Provide the [X, Y] coordinate of the cell's center where the given text is located.  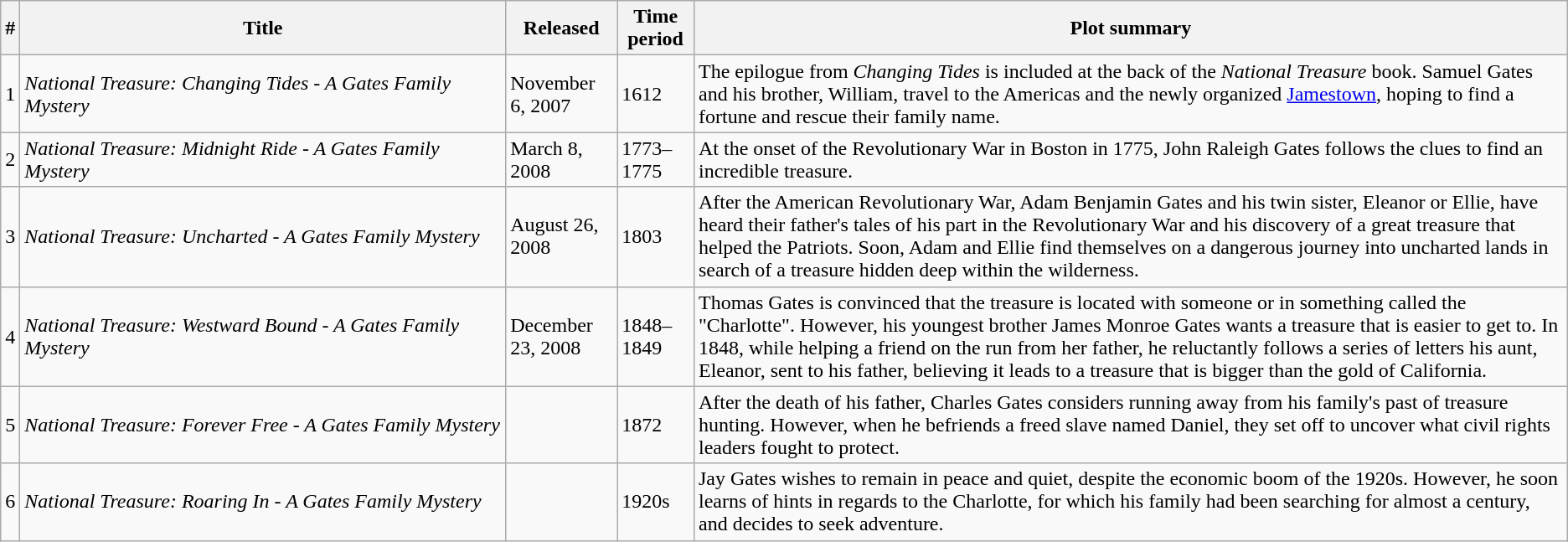
1920s [656, 502]
August 26, 2008 [561, 236]
1773–1775 [656, 159]
2 [10, 159]
National Treasure: Midnight Ride - A Gates Family Mystery [263, 159]
National Treasure: Roaring In - A Gates Family Mystery [263, 502]
National Treasure: Forever Free - A Gates Family Mystery [263, 425]
Plot summary [1131, 28]
1 [10, 94]
1803 [656, 236]
1612 [656, 94]
At the onset of the Revolutionary War in Boston in 1775, John Raleigh Gates follows the clues to find an incredible treasure. [1131, 159]
5 [10, 425]
# [10, 28]
3 [10, 236]
March 8, 2008 [561, 159]
National Treasure: Changing Tides - A Gates Family Mystery [263, 94]
Title [263, 28]
November 6, 2007 [561, 94]
December 23, 2008 [561, 337]
6 [10, 502]
Released [561, 28]
National Treasure: Uncharted - A Gates Family Mystery [263, 236]
National Treasure: Westward Bound - A Gates Family Mystery [263, 337]
4 [10, 337]
Time period [656, 28]
1848–1849 [656, 337]
1872 [656, 425]
